For the text-containing cell, return its midpoint in (x, y) coordinate format. 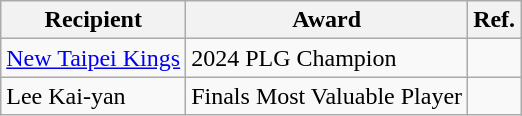
New Taipei Kings (94, 58)
Finals Most Valuable Player (327, 96)
Recipient (94, 20)
Award (327, 20)
Lee Kai-yan (94, 96)
2024 PLG Champion (327, 58)
Ref. (494, 20)
